Output the [X, Y] coordinate of the center of the cell containing the given text.  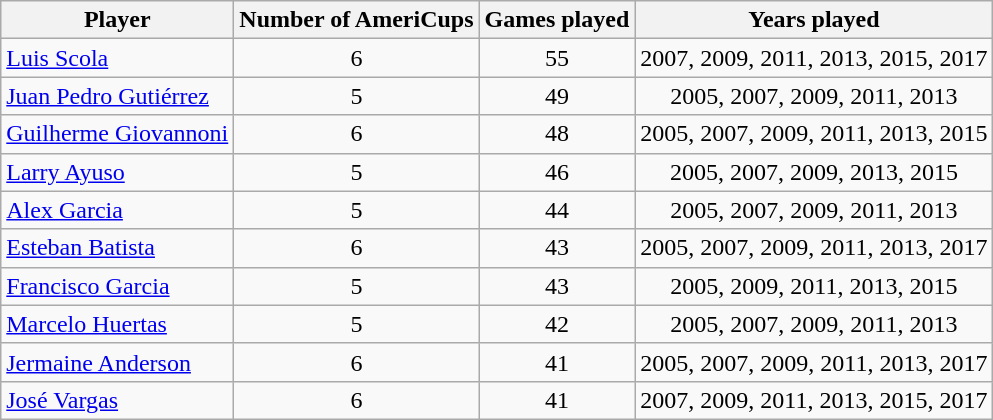
Games played [557, 20]
Larry Ayuso [118, 172]
42 [557, 324]
48 [557, 134]
2005, 2007, 2009, 2013, 2015 [814, 172]
2005, 2007, 2009, 2011, 2013, 2015 [814, 134]
46 [557, 172]
Alex Garcia [118, 210]
Francisco Garcia [118, 286]
Guilherme Giovannoni [118, 134]
Jermaine Anderson [118, 362]
Marcelo Huertas [118, 324]
Luis Scola [118, 58]
49 [557, 96]
José Vargas [118, 400]
Juan Pedro Gutiérrez [118, 96]
44 [557, 210]
55 [557, 58]
2005, 2009, 2011, 2013, 2015 [814, 286]
Esteban Batista [118, 248]
Years played [814, 20]
Player [118, 20]
Number of AmeriCups [356, 20]
